From the cell containing the given text, extract its center point as (x, y) coordinate. 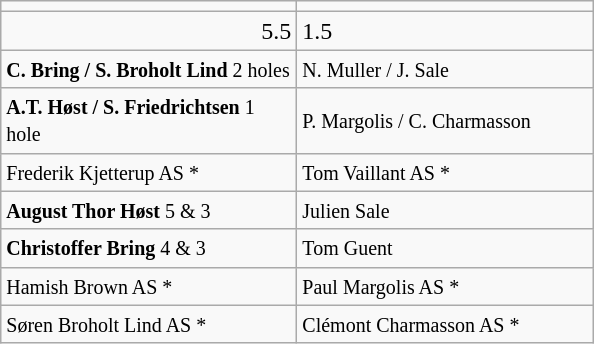
Frederik Kjetterup AS * (149, 172)
Christoffer Bring 4 & 3 (149, 248)
N. Muller / J. Sale (445, 69)
Hamish Brown AS * (149, 286)
5.5 (149, 31)
Søren Broholt Lind AS * (149, 324)
Paul Margolis AS * (445, 286)
Julien Sale (445, 210)
1.5 (445, 31)
Tom Vaillant AS * (445, 172)
C. Bring / S. Broholt Lind 2 holes (149, 69)
August Thor Høst 5 & 3 (149, 210)
A.T. Høst / S. Friedrichtsen 1 hole (149, 120)
Clémont Charmasson AS * (445, 324)
Tom Guent (445, 248)
P. Margolis / C. Charmasson (445, 120)
